Find where the given text appears and provide that cell's center as (x, y) coordinate. 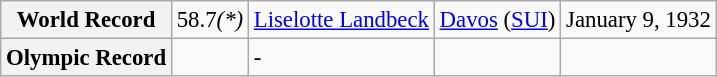
Liselotte Landbeck (341, 20)
- (341, 58)
World Record (86, 20)
58.7(*) (210, 20)
Olympic Record (86, 58)
Davos (SUI) (497, 20)
January 9, 1932 (638, 20)
